Determine the (x, y) coordinate at the center of the cell enclosing the given text.  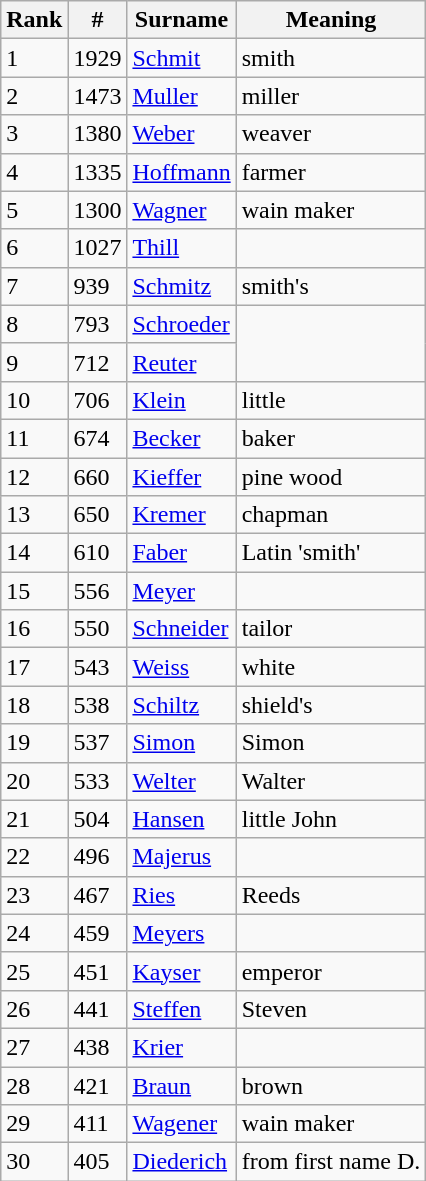
405 (98, 1162)
Meyer (182, 591)
Welter (182, 781)
Surname (182, 20)
939 (98, 286)
shield's (331, 705)
emperor (331, 971)
chapman (331, 515)
25 (34, 971)
Wagener (182, 1124)
28 (34, 1085)
Faber (182, 553)
496 (98, 857)
Reuter (182, 362)
421 (98, 1085)
1380 (98, 134)
Meyers (182, 933)
from first name D. (331, 1162)
baker (331, 438)
411 (98, 1124)
6 (34, 248)
white (331, 667)
weaver (331, 134)
538 (98, 705)
Weber (182, 134)
Hoffmann (182, 172)
550 (98, 629)
Reeds (331, 895)
2 (34, 96)
Schneider (182, 629)
11 (34, 438)
18 (34, 705)
3 (34, 134)
1 (34, 58)
19 (34, 743)
459 (98, 933)
Muller (182, 96)
7 (34, 286)
13 (34, 515)
610 (98, 553)
438 (98, 1047)
8 (34, 324)
16 (34, 629)
pine wood (331, 477)
tailor (331, 629)
1473 (98, 96)
9 (34, 362)
650 (98, 515)
Schiltz (182, 705)
Diederich (182, 1162)
Steven (331, 1009)
brown (331, 1085)
556 (98, 591)
24 (34, 933)
Ries (182, 895)
674 (98, 438)
Walter (331, 781)
1027 (98, 248)
5 (34, 210)
1929 (98, 58)
Majerus (182, 857)
Steffen (182, 1009)
23 (34, 895)
smith's (331, 286)
Hansen (182, 819)
Kieffer (182, 477)
# (98, 20)
Schmit (182, 58)
12 (34, 477)
farmer (331, 172)
29 (34, 1124)
660 (98, 477)
26 (34, 1009)
712 (98, 362)
Kremer (182, 515)
543 (98, 667)
Rank (34, 20)
793 (98, 324)
14 (34, 553)
4 (34, 172)
30 (34, 1162)
706 (98, 400)
Krier (182, 1047)
Klein (182, 400)
Meaning (331, 20)
22 (34, 857)
10 (34, 400)
451 (98, 971)
17 (34, 667)
Thill (182, 248)
15 (34, 591)
1300 (98, 210)
Latin 'smith' (331, 553)
Braun (182, 1085)
1335 (98, 172)
467 (98, 895)
504 (98, 819)
20 (34, 781)
Schroeder (182, 324)
27 (34, 1047)
Becker (182, 438)
little John (331, 819)
Kayser (182, 971)
smith (331, 58)
Wagner (182, 210)
Schmitz (182, 286)
441 (98, 1009)
533 (98, 781)
537 (98, 743)
21 (34, 819)
Weiss (182, 667)
little (331, 400)
miller (331, 96)
